From the cell containing the given text, extract its center point as [X, Y] coordinate. 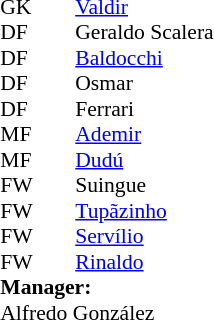
Dudú [144, 160]
Servílio [144, 237]
Geraldo Scalera [144, 33]
Ademir [144, 135]
Osmar [144, 83]
Tupãzinho [144, 211]
Baldocchi [144, 58]
Rinaldo [144, 262]
Suingue [144, 185]
Manager: [106, 287]
Ferrari [144, 109]
